Find where the given text appears and provide that cell's center as [X, Y] coordinate. 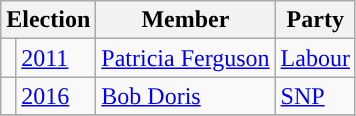
SNP [315, 96]
Election [48, 20]
Patricia Ferguson [186, 58]
Party [315, 20]
2011 [56, 58]
2016 [56, 96]
Bob Doris [186, 96]
Member [186, 20]
Labour [315, 58]
